Determine the (x, y) coordinate at the center of the cell enclosing the given text.  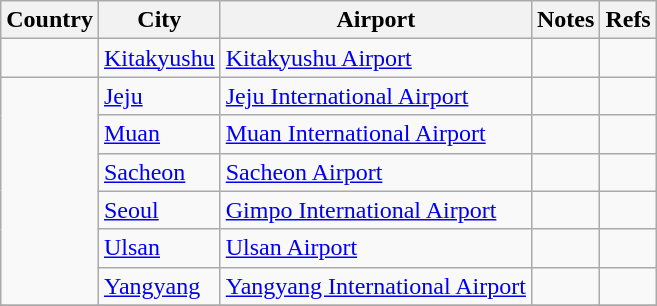
Kitakyushu (159, 58)
Yangyang International Airport (376, 286)
Ulsan Airport (376, 248)
Gimpo International Airport (376, 210)
Jeju (159, 96)
Jeju International Airport (376, 96)
Country (50, 20)
Airport (376, 20)
Sacheon (159, 172)
Sacheon Airport (376, 172)
Seoul (159, 210)
Yangyang (159, 286)
Kitakyushu Airport (376, 58)
Ulsan (159, 248)
Notes (565, 20)
Muan International Airport (376, 134)
Muan (159, 134)
City (159, 20)
Refs (628, 20)
